From the cell containing the given text, extract its center point as (x, y) coordinate. 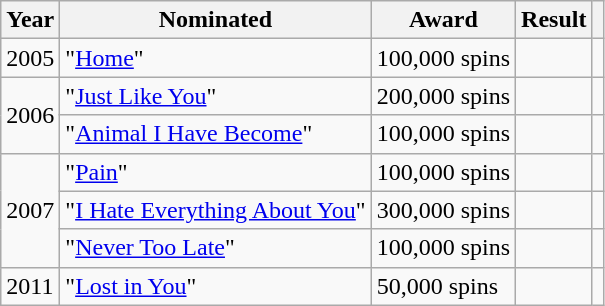
"Home" (216, 58)
2007 (30, 210)
200,000 spins (443, 96)
300,000 spins (443, 210)
"Lost in You" (216, 286)
50,000 spins (443, 286)
Award (443, 20)
"Just Like You" (216, 96)
2005 (30, 58)
"Never Too Late" (216, 248)
2011 (30, 286)
"Animal I Have Become" (216, 134)
"I Hate Everything About You" (216, 210)
2006 (30, 115)
"Pain" (216, 172)
Result (554, 20)
Nominated (216, 20)
Year (30, 20)
